Determine the [X, Y] coordinate at the center of the cell enclosing the given text.  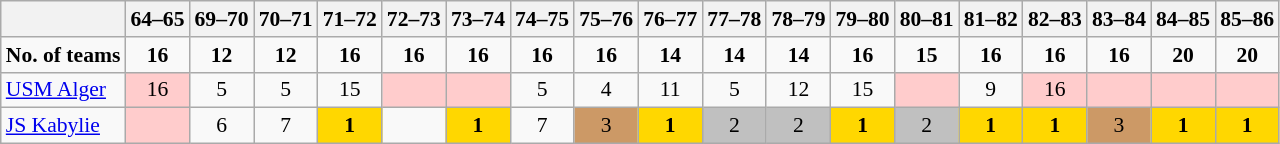
71–72 [350, 19]
81–82 [991, 19]
78–79 [798, 19]
70–71 [286, 19]
9 [991, 90]
JS Kabylie [64, 126]
64–65 [157, 19]
79–80 [863, 19]
74–75 [542, 19]
69–70 [221, 19]
6 [221, 126]
USM Alger [64, 90]
85–86 [1247, 19]
75–76 [606, 19]
83–84 [1119, 19]
77–78 [734, 19]
82–83 [1055, 19]
11 [670, 90]
No. of teams [64, 55]
76–77 [670, 19]
84–85 [1183, 19]
72–73 [414, 19]
73–74 [478, 19]
80–81 [927, 19]
4 [606, 90]
